Output the [X, Y] coordinate of the center of the cell containing the given text.  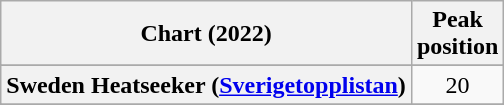
Peakposition [457, 34]
20 [457, 85]
Chart (2022) [206, 34]
Sweden Heatseeker (Sverigetopplistan) [206, 85]
